Identify which cell holds the provided text, then report its [X, Y] central coordinate. 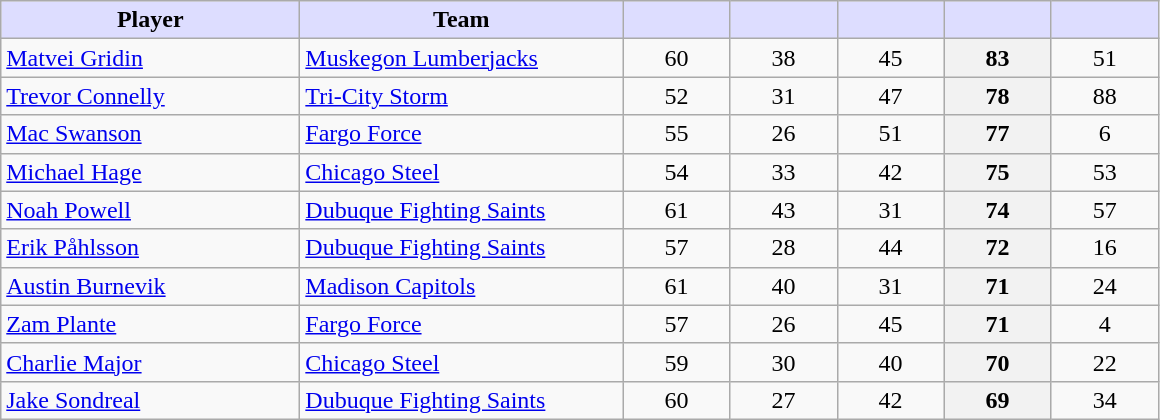
47 [890, 96]
Trevor Connelly [150, 96]
Tri-City Storm [462, 96]
Muskegon Lumberjacks [462, 58]
33 [784, 172]
Michael Hage [150, 172]
Mac Swanson [150, 134]
Team [462, 20]
34 [1104, 400]
Erik Påhlsson [150, 248]
54 [676, 172]
27 [784, 400]
Noah Powell [150, 210]
88 [1104, 96]
72 [998, 248]
22 [1104, 362]
16 [1104, 248]
Zam Plante [150, 324]
Austin Burnevik [150, 286]
38 [784, 58]
78 [998, 96]
Matvei Gridin [150, 58]
28 [784, 248]
53 [1104, 172]
69 [998, 400]
Charlie Major [150, 362]
6 [1104, 134]
4 [1104, 324]
52 [676, 96]
Madison Capitols [462, 286]
30 [784, 362]
43 [784, 210]
Jake Sondreal [150, 400]
77 [998, 134]
59 [676, 362]
74 [998, 210]
75 [998, 172]
70 [998, 362]
Player [150, 20]
55 [676, 134]
24 [1104, 286]
83 [998, 58]
44 [890, 248]
